Return the [x, y] coordinate for the center point of the cell that contains the specified text.  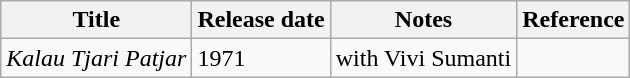
Reference [574, 20]
Notes [424, 20]
with Vivi Sumanti [424, 58]
Release date [261, 20]
1971 [261, 58]
Title [96, 20]
Kalau Tjari Patjar [96, 58]
